Find where the given text appears and provide that cell's center as (X, Y) coordinate. 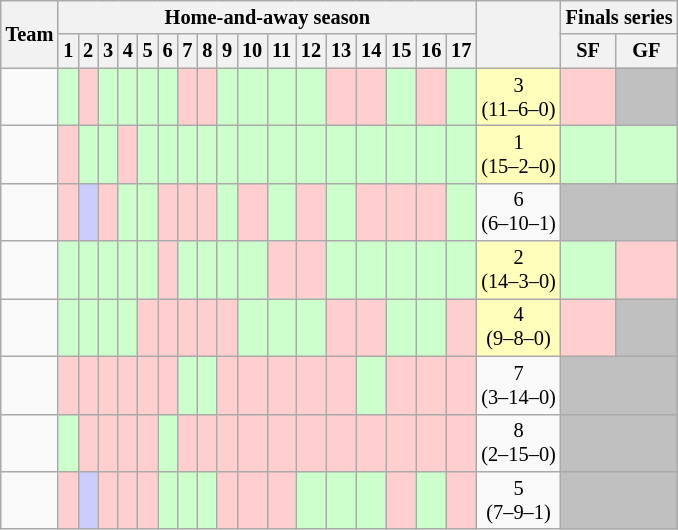
8 (207, 51)
5(7–9–1) (518, 500)
5 (148, 51)
4(9–8–0) (518, 327)
SF (588, 51)
7(3–14–0) (518, 385)
6 (168, 51)
2(14–3–0) (518, 270)
8(2–15–0) (518, 443)
4 (128, 51)
13 (341, 51)
14 (371, 51)
10 (252, 51)
7 (187, 51)
Team (30, 34)
3 (108, 51)
Home-and-away season (267, 17)
6(6–10–1) (518, 212)
GF (646, 51)
9 (227, 51)
1(15–2–0) (518, 154)
1 (68, 51)
12 (311, 51)
Finals series (620, 17)
17 (461, 51)
16 (431, 51)
11 (282, 51)
2 (88, 51)
3(11–6–0) (518, 97)
15 (401, 51)
